Return (X, Y) of the center of cell containing provided text 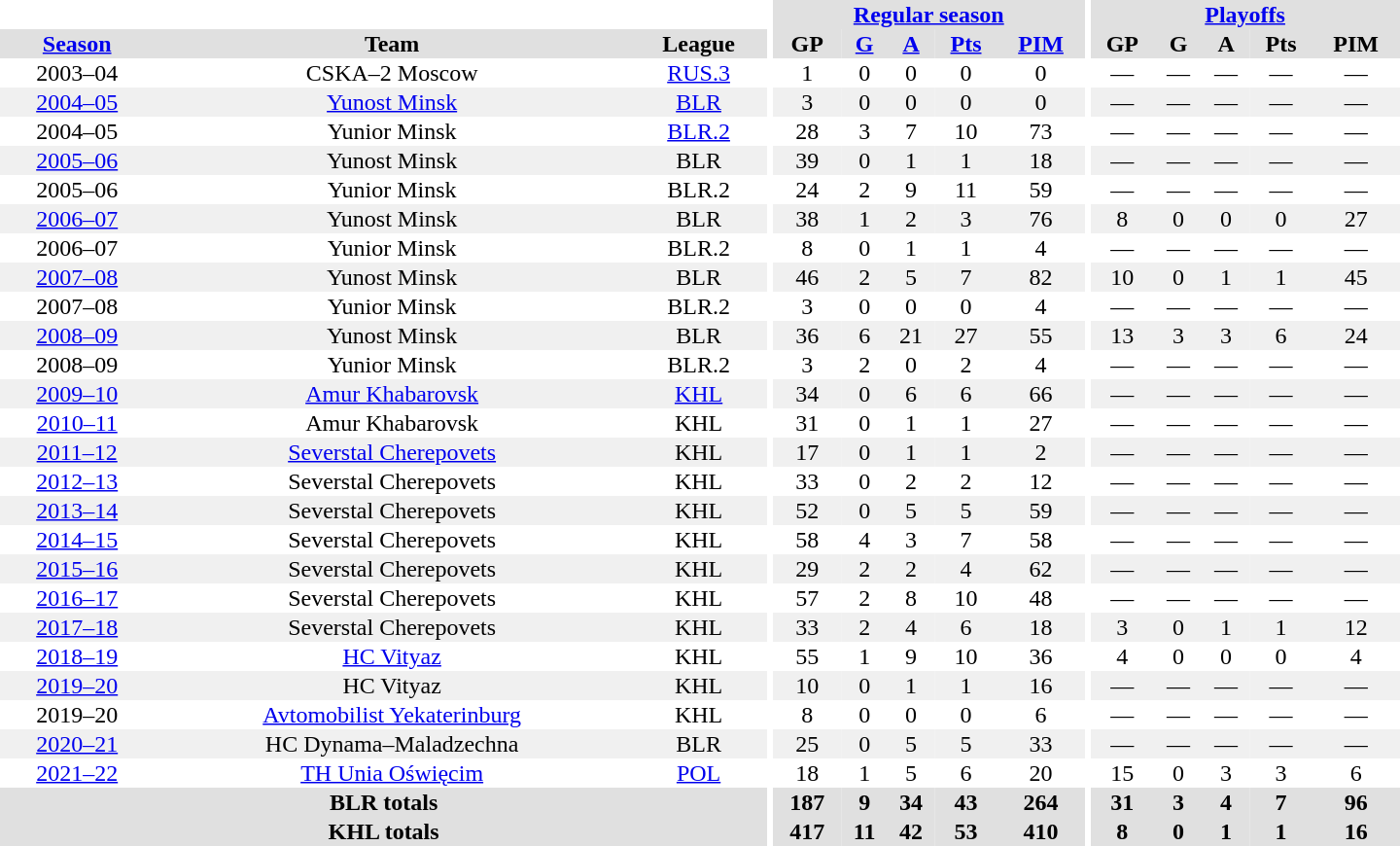
52 (807, 511)
2020–21 (77, 744)
57 (807, 598)
TH Unia Oświęcim (391, 773)
17 (807, 452)
Season (77, 44)
21 (912, 335)
43 (966, 802)
Avtomobilist Yekaterinburg (391, 715)
2011–12 (77, 452)
13 (1122, 335)
2009–10 (77, 394)
POL (698, 773)
15 (1122, 773)
2018–19 (77, 656)
38 (807, 219)
39 (807, 160)
League (698, 44)
66 (1040, 394)
2016–17 (77, 598)
Playoffs (1244, 15)
2013–14 (77, 511)
25 (807, 744)
29 (807, 569)
2014–15 (77, 540)
KHL totals (383, 831)
42 (912, 831)
HC Dynama–Maladzechna (391, 744)
410 (1040, 831)
20 (1040, 773)
73 (1040, 131)
2015–16 (77, 569)
CSKA–2 Moscow (391, 73)
53 (966, 831)
2012–13 (77, 481)
2021–22 (77, 773)
2017–18 (77, 627)
RUS.3 (698, 73)
82 (1040, 277)
76 (1040, 219)
187 (807, 802)
48 (1040, 598)
96 (1355, 802)
BLR totals (383, 802)
417 (807, 831)
2010–11 (77, 423)
Regular season (929, 15)
2003–04 (77, 73)
46 (807, 277)
Team (391, 44)
62 (1040, 569)
28 (807, 131)
45 (1355, 277)
264 (1040, 802)
